From the cell containing the given text, extract its center point as (X, Y) coordinate. 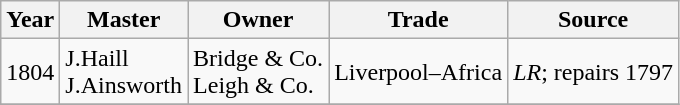
Owner (258, 20)
Master (124, 20)
J.HaillJ.Ainsworth (124, 72)
Bridge & Co.Leigh & Co. (258, 72)
Source (594, 20)
1804 (30, 72)
Year (30, 20)
LR; repairs 1797 (594, 72)
Trade (418, 20)
Liverpool–Africa (418, 72)
